From the cell containing the given text, extract its center point as [X, Y] coordinate. 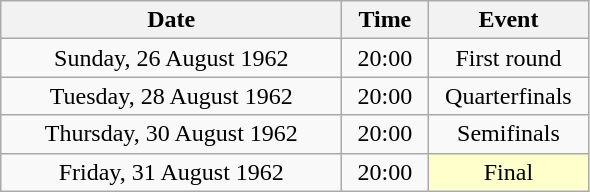
Quarterfinals [508, 96]
Thursday, 30 August 1962 [172, 134]
Final [508, 172]
Event [508, 20]
Sunday, 26 August 1962 [172, 58]
Semifinals [508, 134]
Tuesday, 28 August 1962 [172, 96]
First round [508, 58]
Date [172, 20]
Time [385, 20]
Friday, 31 August 1962 [172, 172]
